Provide the [x, y] coordinate of the cell's center where the given text is located.  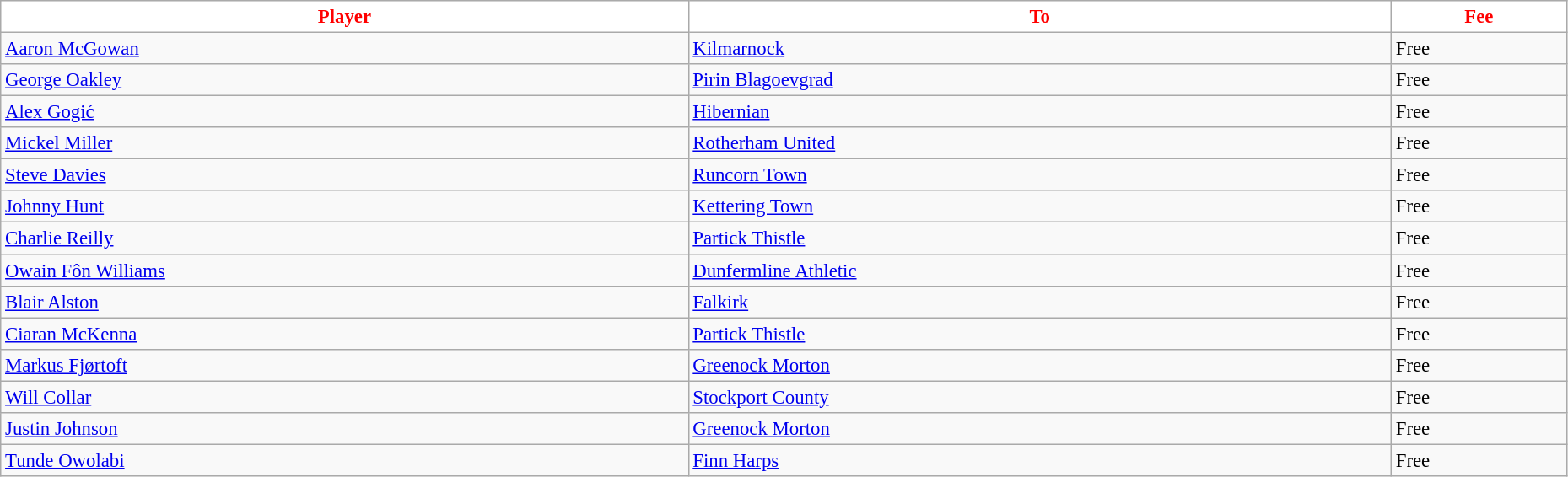
Justin Johnson [344, 429]
Runcorn Town [1039, 175]
Alex Gogić [344, 112]
Charlie Reilly [344, 238]
Rotherham United [1039, 143]
Stockport County [1039, 397]
Owain Fôn Williams [344, 271]
Tunde Owolabi [344, 460]
Mickel Miller [344, 143]
Blair Alston [344, 302]
Ciaran McKenna [344, 334]
Aaron McGowan [344, 49]
George Oakley [344, 80]
Fee [1479, 17]
Pirin Blagoevgrad [1039, 80]
Falkirk [1039, 302]
Markus Fjørtoft [344, 365]
Finn Harps [1039, 460]
Player [344, 17]
To [1039, 17]
Kettering Town [1039, 206]
Dunfermline Athletic [1039, 271]
Will Collar [344, 397]
Kilmarnock [1039, 49]
Steve Davies [344, 175]
Hibernian [1039, 112]
Johnny Hunt [344, 206]
